For the text-containing cell, return its midpoint in [X, Y] coordinate format. 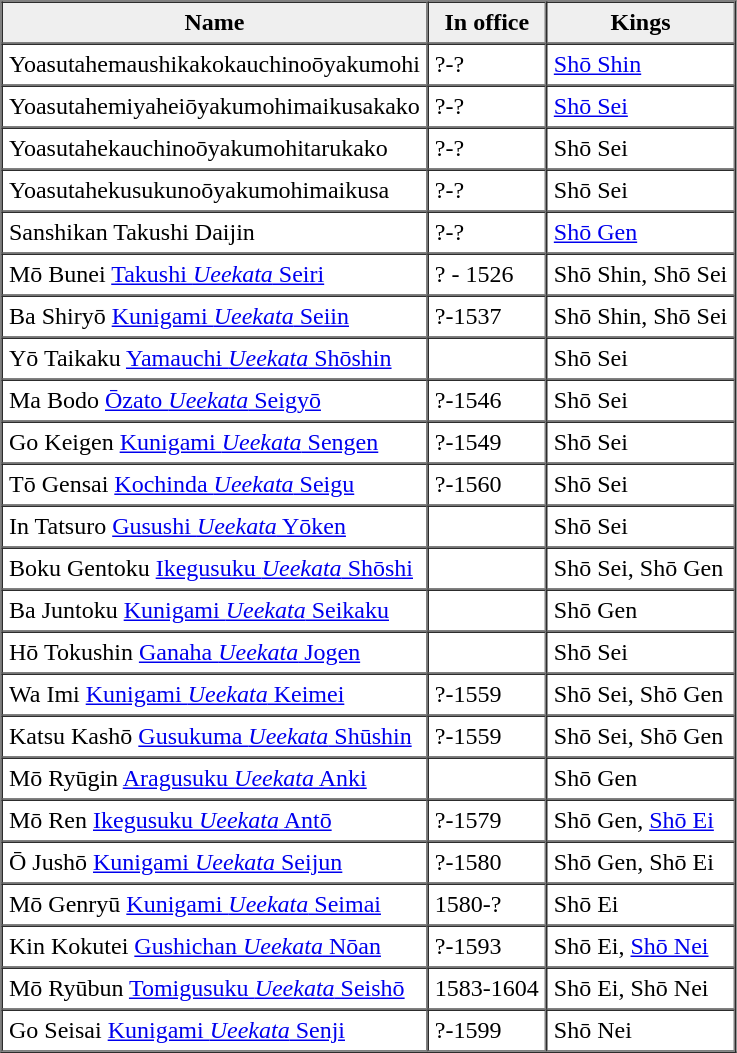
Boku Gentoku Ikegusuku Ueekata Shōshi [215, 569]
Mō Bunei Takushi Ueekata Seiri [215, 275]
?-1546 [486, 401]
Yoasutahekusukunoōyakumohimaikusa [215, 191]
Ma Bodo Ōzato Ueekata Seigyō [215, 401]
Ba Shiryō Kunigami Ueekata Seiin [215, 317]
Hō Tokushin Ganaha Ueekata Jogen [215, 653]
Name [215, 23]
Go Keigen Kunigami Ueekata Sengen [215, 443]
1580-? [486, 905]
Sanshikan Takushi Daijin [215, 233]
Kin Kokutei Gushichan Ueekata Nōan [215, 947]
Go Seisai Kunigami Ueekata Senji [215, 1031]
Mō Ryūbun Tomigusuku Ueekata Seishō [215, 989]
Tō Gensai Kochinda Ueekata Seigu [215, 485]
?-1580 [486, 863]
Mō Genryū Kunigami Ueekata Seimai [215, 905]
Yoasutahemiyaheiōyakumohimaikusakako [215, 107]
?-1560 [486, 485]
1583-1604 [486, 989]
?-1593 [486, 947]
Ō Jushō Kunigami Ueekata Seijun [215, 863]
?-1599 [486, 1031]
Yoasutahemaushikakokauchinoōyakumohi [215, 65]
?-1579 [486, 821]
In office [486, 23]
Shō Ei [640, 905]
Mō Ren Ikegusuku Ueekata Antō [215, 821]
Shō Shin [640, 65]
Wa Imi Kunigami Ueekata Keimei [215, 695]
? - 1526 [486, 275]
Shō Nei [640, 1031]
Kings [640, 23]
Ba Juntoku Kunigami Ueekata Seikaku [215, 611]
Yō Taikaku Yamauchi Ueekata Shōshin [215, 359]
Yoasutahekauchinoōyakumohitarukako [215, 149]
Katsu Kashō Gusukuma Ueekata Shūshin [215, 737]
In Tatsuro Gusushi Ueekata Yōken [215, 527]
?-1549 [486, 443]
?-1537 [486, 317]
Mō Ryūgin Aragusuku Ueekata Anki [215, 779]
